Pinpoint the cell where the given text exists, returning its [x, y] midpoint coordinate. 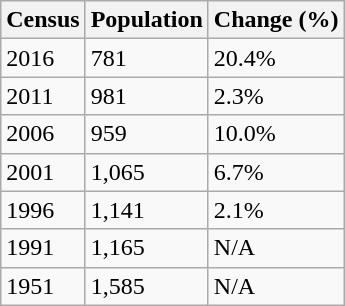
Change (%) [276, 20]
6.7% [276, 172]
1,165 [146, 248]
781 [146, 58]
Population [146, 20]
1,585 [146, 286]
981 [146, 96]
1951 [43, 286]
1991 [43, 248]
2.3% [276, 96]
20.4% [276, 58]
2001 [43, 172]
10.0% [276, 134]
1,065 [146, 172]
2016 [43, 58]
Census [43, 20]
1996 [43, 210]
2011 [43, 96]
959 [146, 134]
2.1% [276, 210]
2006 [43, 134]
1,141 [146, 210]
